Pinpoint the cell where the given text exists, returning its (X, Y) midpoint coordinate. 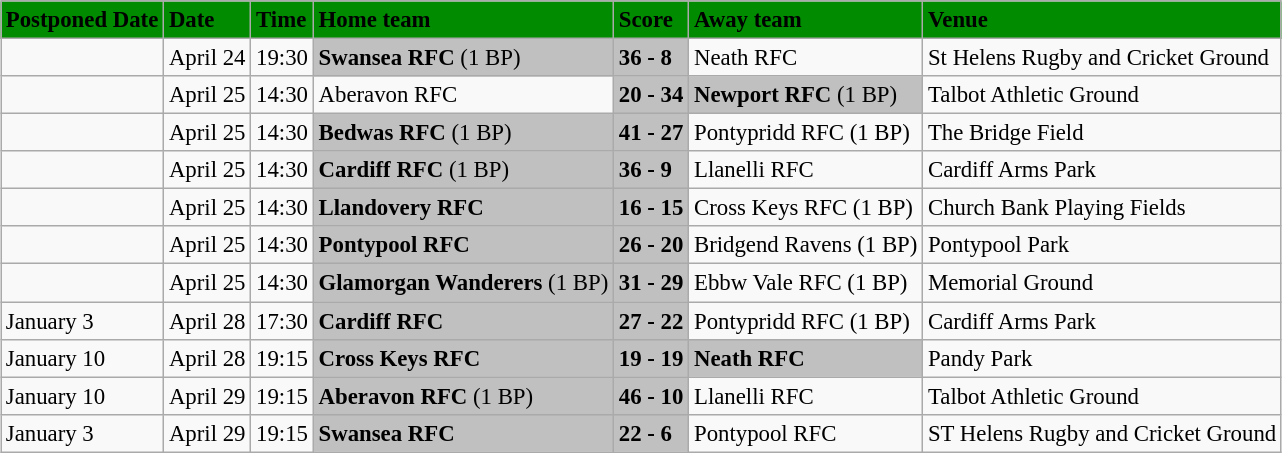
ST Helens Rugby and Cricket Ground (1102, 433)
Pandy Park (1102, 358)
Cardiff RFC (463, 321)
Newport RFC (1 BP) (806, 95)
Home team (463, 20)
Church Bank Playing Fields (1102, 208)
Ebbw Vale RFC (1 BP) (806, 283)
26 - 20 (652, 245)
Aberavon RFC (463, 95)
Glamorgan Wanderers (1 BP) (463, 283)
Bridgend Ravens (1 BP) (806, 245)
41 - 27 (652, 133)
22 - 6 (652, 433)
Cross Keys RFC (1 BP) (806, 208)
46 - 10 (652, 396)
19:30 (282, 57)
The Bridge Field (1102, 133)
Cardiff RFC (1 BP) (463, 170)
Aberavon RFC (1 BP) (463, 396)
Away team (806, 20)
17:30 (282, 321)
36 - 9 (652, 170)
St Helens Rugby and Cricket Ground (1102, 57)
27 - 22 (652, 321)
Swansea RFC (463, 433)
Swansea RFC (1 BP) (463, 57)
Date (208, 20)
36 - 8 (652, 57)
19 - 19 (652, 358)
Score (652, 20)
Time (282, 20)
Cross Keys RFC (463, 358)
Bedwas RFC (1 BP) (463, 133)
April 24 (208, 57)
16 - 15 (652, 208)
Postponed Date (82, 20)
20 - 34 (652, 95)
Pontypool Park (1102, 245)
Venue (1102, 20)
Memorial Ground (1102, 283)
Llandovery RFC (463, 208)
31 - 29 (652, 283)
